Extract the (X, Y) coordinate from the center of the cell holding the provided text.  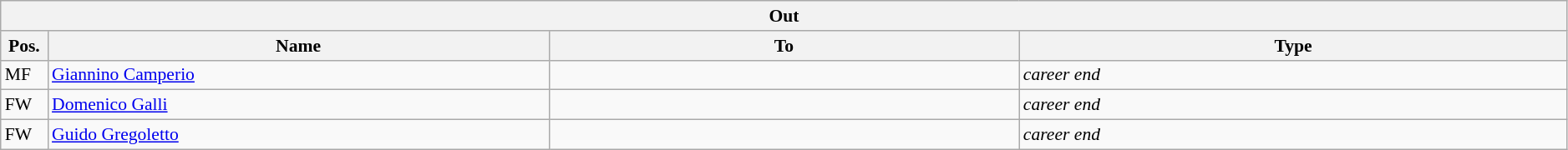
Name (298, 46)
Domenico Galli (298, 105)
Out (784, 16)
Pos. (24, 46)
Giannino Camperio (298, 75)
MF (24, 75)
Type (1293, 46)
To (784, 46)
Guido Gregoletto (298, 135)
